Return the (X, Y) coordinate for the center point of the cell that contains the specified text.  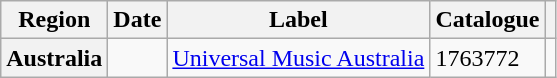
Universal Music Australia (298, 58)
Label (298, 20)
Catalogue (488, 20)
1763772 (488, 58)
Date (138, 20)
Region (54, 20)
Australia (54, 58)
